Identify which cell holds the provided text, then report its (X, Y) central coordinate. 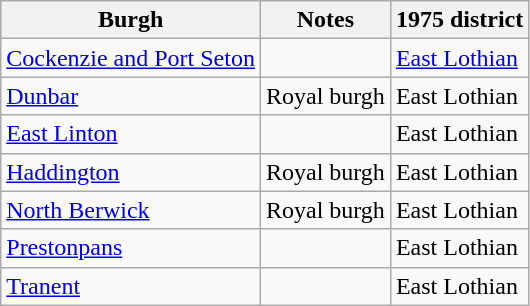
Cockenzie and Port Seton (131, 58)
Notes (325, 20)
Prestonpans (131, 248)
Haddington (131, 172)
Tranent (131, 286)
Dunbar (131, 96)
East Linton (131, 134)
Burgh (131, 20)
North Berwick (131, 210)
1975 district (459, 20)
